Capture the cell that displays the provided text and extract its (x, y) central coordinate. 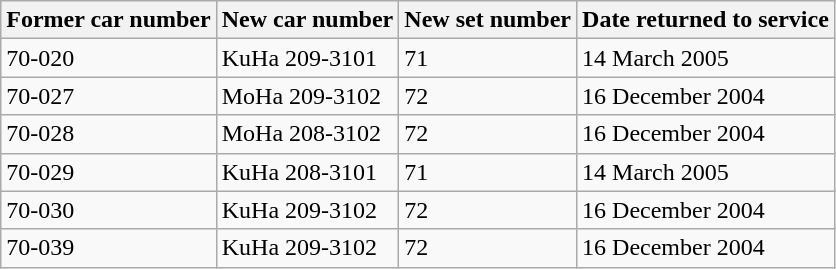
70-029 (108, 172)
Date returned to service (706, 20)
70-039 (108, 248)
70-030 (108, 210)
MoHa 209-3102 (308, 96)
KuHa 209-3101 (308, 58)
MoHa 208-3102 (308, 134)
KuHa 208-3101 (308, 172)
New car number (308, 20)
Former car number (108, 20)
70-027 (108, 96)
70-028 (108, 134)
70-020 (108, 58)
New set number (488, 20)
